Determine the [x, y] coordinate at the center of the cell enclosing the given text.  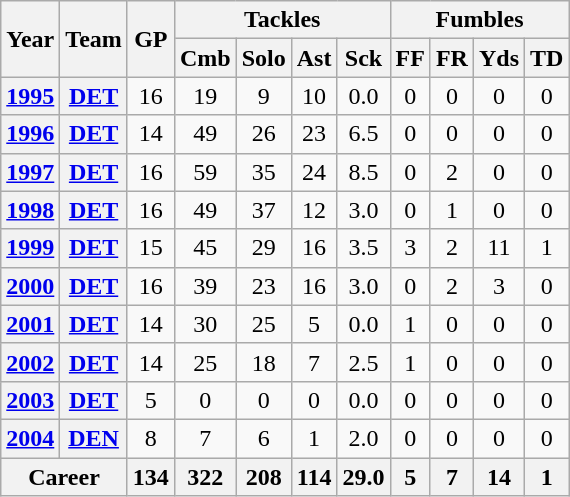
2.5 [364, 362]
2.0 [364, 438]
2002 [30, 362]
8 [150, 438]
2004 [30, 438]
39 [205, 286]
114 [314, 477]
DEN [94, 438]
GP [150, 39]
30 [205, 324]
208 [264, 477]
2001 [30, 324]
FF [410, 58]
Ast [314, 58]
18 [264, 362]
FR [452, 58]
10 [314, 96]
Tackles [282, 20]
2000 [30, 286]
1998 [30, 210]
19 [205, 96]
322 [205, 477]
26 [264, 134]
Team [94, 39]
24 [314, 172]
6 [264, 438]
1999 [30, 248]
29 [264, 248]
Yds [498, 58]
6.5 [364, 134]
15 [150, 248]
Year [30, 39]
Sck [364, 58]
37 [264, 210]
29.0 [364, 477]
11 [498, 248]
1995 [30, 96]
45 [205, 248]
3.5 [364, 248]
134 [150, 477]
Career [64, 477]
35 [264, 172]
Fumbles [480, 20]
59 [205, 172]
1997 [30, 172]
12 [314, 210]
8.5 [364, 172]
Solo [264, 58]
9 [264, 96]
TD [547, 58]
2003 [30, 400]
Cmb [205, 58]
1996 [30, 134]
